Capture the cell that displays the provided text and extract its [X, Y] central coordinate. 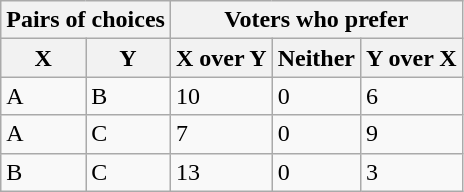
Y over X [412, 58]
10 [221, 96]
6 [412, 96]
Voters who prefer [316, 20]
Pairs of choices [86, 20]
7 [221, 134]
Y [128, 58]
X [44, 58]
3 [412, 172]
13 [221, 172]
9 [412, 134]
Neither [316, 58]
X over Y [221, 58]
